Return (x, y) of the center of cell containing provided text 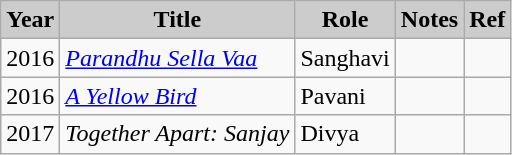
Divya (345, 134)
A Yellow Bird (178, 96)
Pavani (345, 96)
Title (178, 20)
Parandhu Sella Vaa (178, 58)
Role (345, 20)
Sanghavi (345, 58)
2017 (30, 134)
Together Apart: Sanjay (178, 134)
Ref (488, 20)
Notes (429, 20)
Year (30, 20)
